Determine the [x, y] coordinate at the center of the cell enclosing the given text.  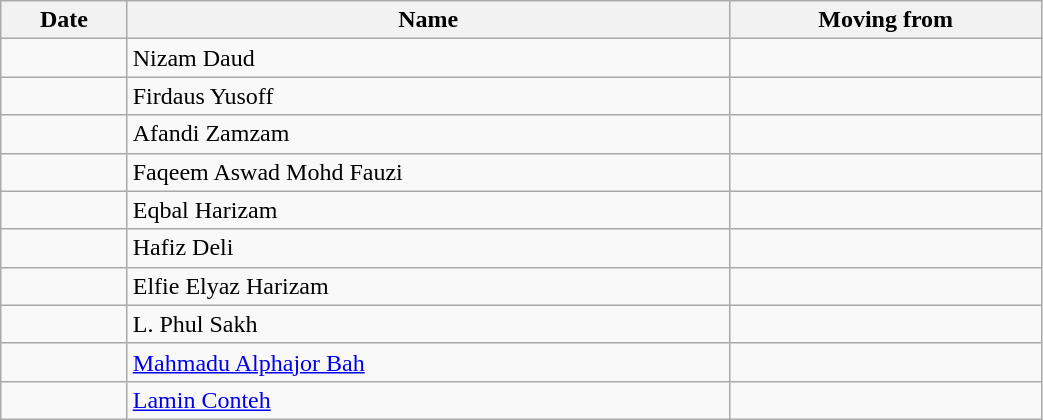
Mahmadu Alphajor Bah [428, 362]
Lamin Conteh [428, 400]
Eqbal Harizam [428, 210]
Moving from [886, 20]
Name [428, 20]
L. Phul Sakh [428, 324]
Nizam Daud [428, 58]
Firdaus Yusoff [428, 96]
Date [64, 20]
Faqeem Aswad Mohd Fauzi [428, 172]
Hafiz Deli [428, 248]
Elfie Elyaz Harizam [428, 286]
Afandi Zamzam [428, 134]
